Determine the [x, y] coordinate at the center of the cell enclosing the given text.  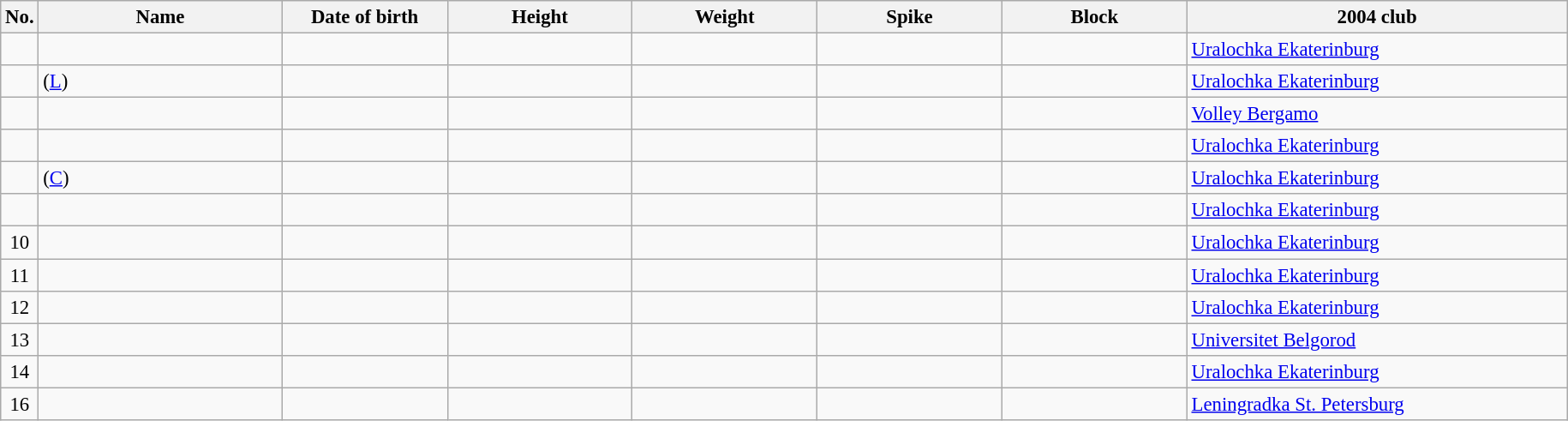
12 [20, 307]
16 [20, 404]
(L) [160, 81]
Leningradka St. Petersburg [1377, 404]
Weight [725, 17]
11 [20, 275]
Universitet Belgorod [1377, 340]
Date of birth [365, 17]
Volley Bergamo [1377, 114]
Height [540, 17]
13 [20, 340]
10 [20, 243]
Block [1094, 17]
Spike [910, 17]
No. [20, 17]
14 [20, 371]
2004 club [1377, 17]
(C) [160, 178]
Name [160, 17]
